Output the (X, Y) coordinate of the center of the cell containing the given text.  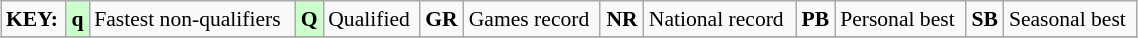
National record (720, 19)
Personal best (900, 19)
Seasonal best (1070, 19)
KEY: (34, 19)
Qualified (371, 19)
NR (622, 19)
GR (442, 19)
PB (816, 19)
Fastest non-qualifiers (192, 19)
q (78, 19)
SB (985, 19)
Q (309, 19)
Games record (532, 19)
